Scan for the cell matching the given text and deliver its [X, Y] coordinate at center. 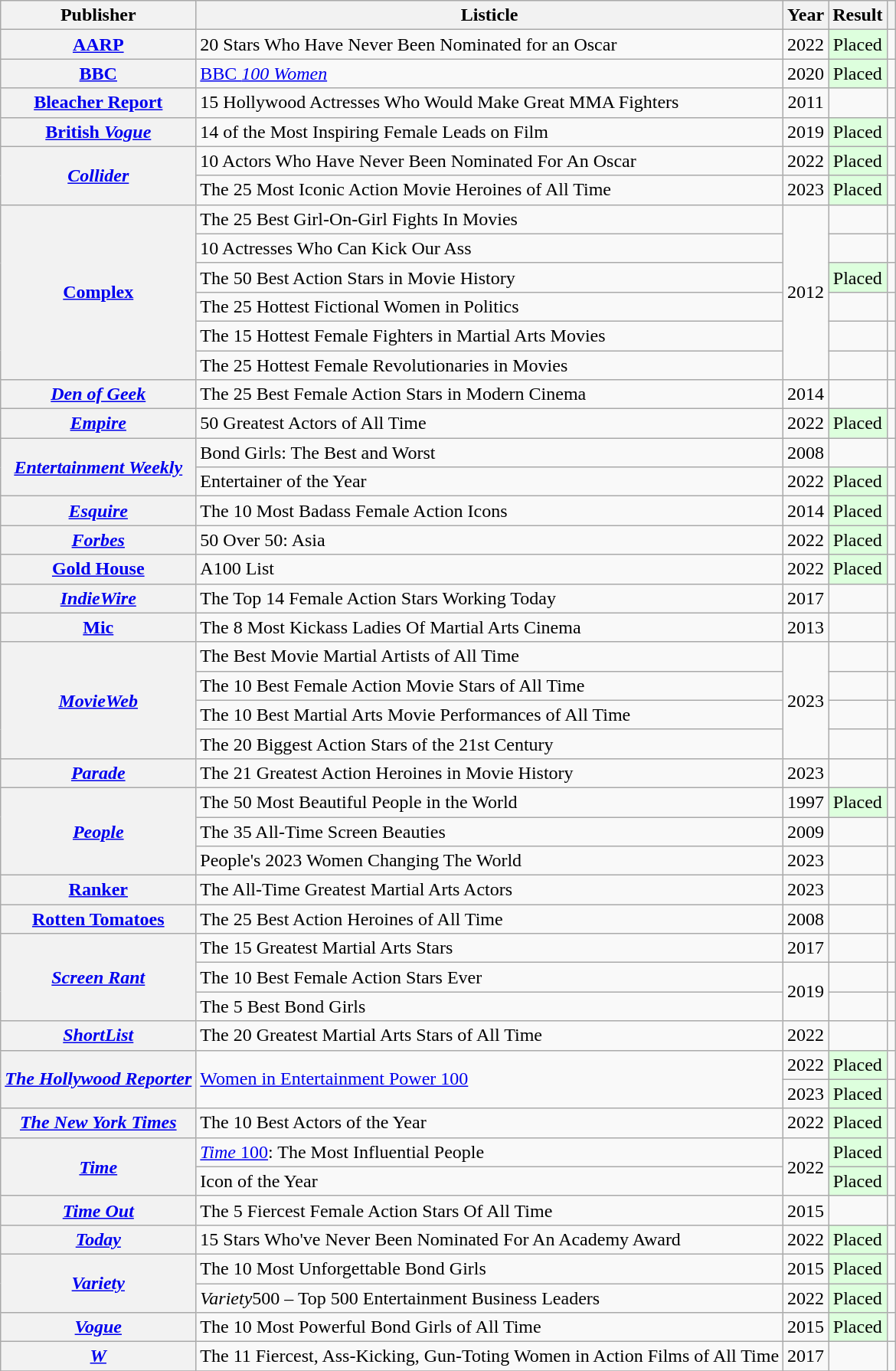
Time 100: The Most Influential People [490, 1152]
The 5 Best Bond Girls [490, 1006]
Year [806, 15]
Gold House [98, 569]
The 21 Greatest Action Heroines in Movie History [490, 773]
The 15 Hottest Female Fighters in Martial Arts Movies [490, 335]
W [98, 1356]
The 25 Best Girl-On-Girl Fights In Movies [490, 219]
Result [858, 15]
Bond Girls: The Best and Worst [490, 453]
The 20 Biggest Action Stars of the 21st Century [490, 744]
The 15 Greatest Martial Arts Stars [490, 948]
The 50 Best Action Stars in Movie History [490, 277]
The 10 Most Badass Female Action Icons [490, 511]
Complex [98, 292]
Today [98, 1239]
15 Hollywood Actresses Who Would Make Great MMA Fighters [490, 103]
The All-Time Greatest Martial Arts Actors [490, 890]
The 10 Most Unforgettable Bond Girls [490, 1268]
50 Over 50: Asia [490, 540]
10 Actresses Who Can Kick Our Ass [490, 248]
2009 [806, 831]
The Top 14 Female Action Stars Working Today [490, 598]
The New York Times [98, 1123]
Listicle [490, 15]
The 20 Greatest Martial Arts Stars of All Time [490, 1036]
The 35 All-Time Screen Beauties [490, 831]
A100 List [490, 569]
The 10 Best Martial Arts Movie Performances of All Time [490, 715]
2012 [806, 292]
Time Out [98, 1210]
The 10 Best Female Action Movie Stars of All Time [490, 685]
BBC 100 Women [490, 74]
MovieWeb [98, 700]
Women in Entertainment Power 100 [490, 1079]
Ranker [98, 890]
AARP [98, 44]
Vogue [98, 1327]
Publisher [98, 15]
Empire [98, 424]
The 10 Best Actors of the Year [490, 1123]
The Hollywood Reporter [98, 1079]
IndieWire [98, 598]
The 25 Best Female Action Stars in Modern Cinema [490, 394]
BBC [98, 74]
The 25 Best Action Heroines of All Time [490, 919]
The 25 Hottest Fictional Women in Politics [490, 306]
Rotten Tomatoes [98, 919]
Entertainment Weekly [98, 467]
Den of Geek [98, 394]
20 Stars Who Have Never Been Nominated for an Oscar [490, 44]
Bleacher Report [98, 103]
British Vogue [98, 132]
The 8 Most Kickass Ladies Of Martial Arts Cinema [490, 627]
People's 2023 Women Changing The World [490, 861]
2011 [806, 103]
The Best Movie Martial Artists of All Time [490, 656]
2013 [806, 627]
1997 [806, 802]
Time [98, 1166]
The 25 Most Iconic Action Movie Heroines of All Time [490, 190]
The 10 Most Powerful Bond Girls of All Time [490, 1327]
Screen Rant [98, 977]
ShortList [98, 1036]
Mic [98, 627]
Collider [98, 175]
The 5 Fiercest Female Action Stars Of All Time [490, 1210]
The 50 Most Beautiful People in the World [490, 802]
Esquire [98, 511]
14 of the Most Inspiring Female Leads on Film [490, 132]
The 10 Best Female Action Stars Ever [490, 977]
Forbes [98, 540]
50 Greatest Actors of All Time [490, 424]
10 Actors Who Have Never Been Nominated For An Oscar [490, 161]
The 11 Fiercest, Ass-Kicking, Gun-Toting Women in Action Films of All Time [490, 1356]
The 25 Hottest Female Revolutionaries in Movies [490, 365]
Parade [98, 773]
Entertainer of the Year [490, 482]
Icon of the Year [490, 1181]
Variety [98, 1283]
Variety500 – Top 500 Entertainment Business Leaders [490, 1298]
People [98, 831]
15 Stars Who've Never Been Nominated For An Academy Award [490, 1239]
2020 [806, 74]
